Extract the (X, Y) coordinate from the center of the cell holding the provided text.  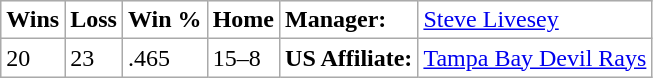
20 (33, 58)
US Affiliate: (349, 58)
Tampa Bay Devil Rays (535, 58)
Steve Livesey (535, 20)
Win % (164, 20)
15–8 (243, 58)
Loss (94, 20)
Home (243, 20)
Wins (33, 20)
Manager: (349, 20)
.465 (164, 58)
23 (94, 58)
